Determine the [X, Y] coordinate at the center of the cell enclosing the given text.  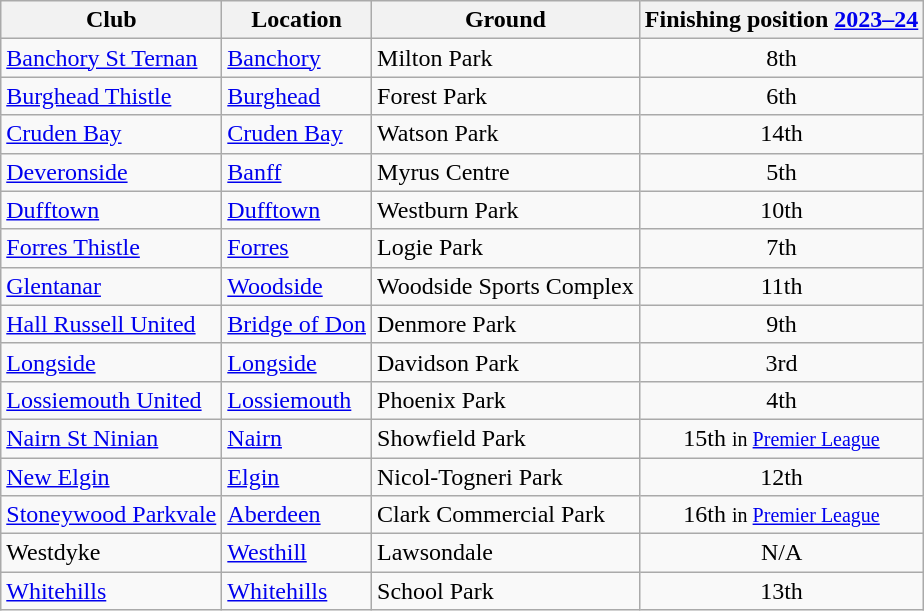
Forres [297, 248]
Deveronside [112, 172]
Finishing position 2023–24 [781, 20]
Burghead Thistle [112, 96]
Watson Park [506, 134]
3rd [781, 362]
Ground [506, 20]
Phoenix Park [506, 400]
Banchory [297, 58]
7th [781, 248]
Davidson Park [506, 362]
Forest Park [506, 96]
Location [297, 20]
Forres Thistle [112, 248]
Westhill [297, 553]
Woodside Sports Complex [506, 286]
9th [781, 324]
Hall Russell United [112, 324]
Showfield Park [506, 438]
Burghead [297, 96]
Woodside [297, 286]
Myrus Centre [506, 172]
12th [781, 477]
Nairn [297, 438]
N/A [781, 553]
16th in Premier League [781, 515]
Clark Commercial Park [506, 515]
Lossiemouth United [112, 400]
15th in Premier League [781, 438]
Lossiemouth [297, 400]
New Elgin [112, 477]
Lawsondale [506, 553]
Milton Park [506, 58]
Nicol-Togneri Park [506, 477]
11th [781, 286]
Banchory St Ternan [112, 58]
Denmore Park [506, 324]
Stoneywood Parkvale [112, 515]
Elgin [297, 477]
6th [781, 96]
8th [781, 58]
14th [781, 134]
Glentanar [112, 286]
4th [781, 400]
School Park [506, 591]
Nairn St Ninian [112, 438]
Westdyke [112, 553]
Aberdeen [297, 515]
Club [112, 20]
Banff [297, 172]
10th [781, 210]
Logie Park [506, 248]
13th [781, 591]
Bridge of Don [297, 324]
Westburn Park [506, 210]
5th [781, 172]
